For the text-containing cell, return its midpoint in [X, Y] coordinate format. 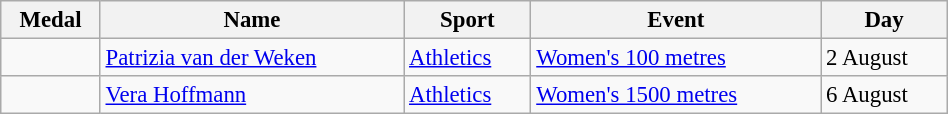
Vera Hoffmann [252, 95]
Women's 100 metres [676, 58]
Women's 1500 metres [676, 95]
Sport [468, 20]
2 August [884, 58]
6 August [884, 95]
Name [252, 20]
Day [884, 20]
Event [676, 20]
Medal [50, 20]
Patrizia van der Weken [252, 58]
